Output the [x, y] coordinate of the center of the cell containing the given text.  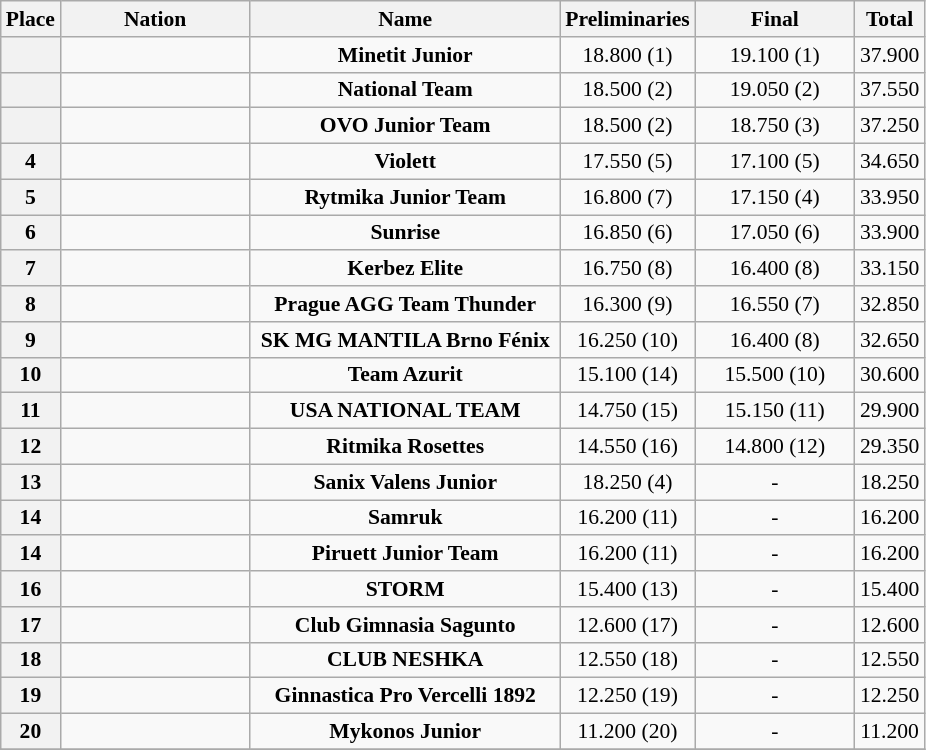
15.500 (10) [775, 375]
12.600 [890, 625]
Team Azurit [405, 375]
17 [30, 625]
15.150 (11) [775, 411]
Sanix Valens Junior [405, 482]
8 [30, 304]
18.250 (4) [627, 482]
19.050 (2) [775, 90]
15.400 (13) [627, 589]
18.250 [890, 482]
6 [30, 233]
32.850 [890, 304]
13 [30, 482]
33.900 [890, 233]
30.600 [890, 375]
OVO Junior Team [405, 126]
18.800 (1) [627, 55]
16.800 (7) [627, 197]
16.550 (7) [775, 304]
Prague AGG Team Thunder [405, 304]
CLUB NESHKA [405, 660]
16.850 (6) [627, 233]
Piruett Junior Team [405, 554]
19 [30, 696]
29.350 [890, 447]
Ginnastica Pro Vercelli 1892 [405, 696]
12.600 (17) [627, 625]
Nation [155, 19]
37.250 [890, 126]
15.400 [890, 589]
Kerbez Elite [405, 269]
37.900 [890, 55]
12.250 [890, 696]
Preliminaries [627, 19]
Ritmika Rosettes [405, 447]
32.650 [890, 340]
Mykonos Junior [405, 732]
5 [30, 197]
Total [890, 19]
18 [30, 660]
29.900 [890, 411]
19.100 (1) [775, 55]
11.200 (20) [627, 732]
Name [405, 19]
Final [775, 19]
15.100 (14) [627, 375]
17.050 (6) [775, 233]
18.750 (3) [775, 126]
11.200 [890, 732]
12.550 [890, 660]
34.650 [890, 162]
33.150 [890, 269]
USA NATIONAL TEAM [405, 411]
16.250 (10) [627, 340]
Violett [405, 162]
20 [30, 732]
12.550 (18) [627, 660]
14.750 (15) [627, 411]
14.550 (16) [627, 447]
Rytmika Junior Team [405, 197]
37.550 [890, 90]
National Team [405, 90]
9 [30, 340]
11 [30, 411]
STORM [405, 589]
12.250 (19) [627, 696]
Minetit Junior [405, 55]
33.950 [890, 197]
17.100 (5) [775, 162]
Place [30, 19]
10 [30, 375]
Samruk [405, 518]
4 [30, 162]
17.150 (4) [775, 197]
16.750 (8) [627, 269]
Sunrise [405, 233]
Club Gimnasia Sagunto [405, 625]
14.800 (12) [775, 447]
SK MG MANTILA Brno Fénix [405, 340]
17.550 (5) [627, 162]
16 [30, 589]
16.300 (9) [627, 304]
12 [30, 447]
7 [30, 269]
